Provide the [x, y] coordinate of the cell's center where the given text is located.  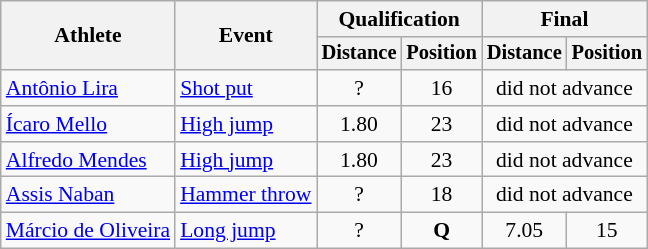
Antônio Lira [88, 88]
15 [607, 231]
Long jump [246, 231]
Shot put [246, 88]
Q [441, 231]
Event [246, 36]
Márcio de Oliveira [88, 231]
16 [441, 88]
Ícaro Mello [88, 124]
7.05 [524, 231]
Assis Naban [88, 195]
Athlete [88, 36]
18 [441, 195]
Final [564, 19]
Qualification [400, 19]
Alfredo Mendes [88, 160]
Hammer throw [246, 195]
